For the text-containing cell, return its midpoint in (X, Y) coordinate format. 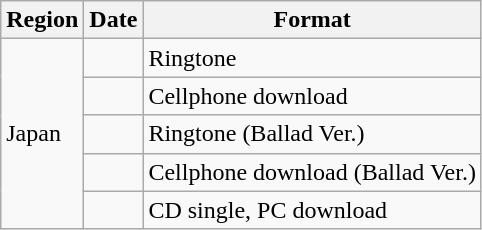
Ringtone (Ballad Ver.) (312, 134)
Cellphone download (Ballad Ver.) (312, 172)
CD single, PC download (312, 210)
Region (42, 20)
Japan (42, 134)
Date (114, 20)
Cellphone download (312, 96)
Ringtone (312, 58)
Format (312, 20)
